Pinpoint the cell where the given text exists, returning its (x, y) midpoint coordinate. 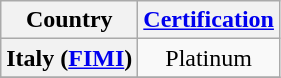
Certification (209, 20)
Country (70, 20)
Italy (FIMI) (70, 58)
Platinum (209, 58)
